Return the [X, Y] coordinate for the center point of the cell that contains the specified text.  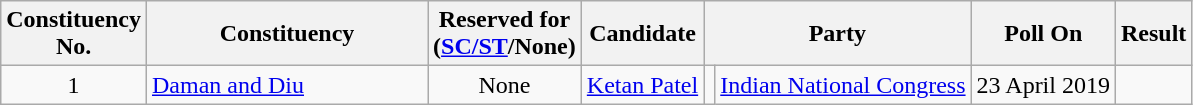
Daman and Diu [286, 85]
Indian National Congress [843, 85]
1 [74, 85]
Ketan Patel [642, 85]
None [505, 85]
Candidate [642, 34]
Result [1153, 34]
Reserved for(SC/ST/None) [505, 34]
Constituency No. [74, 34]
Poll On [1043, 34]
Constituency [286, 34]
Party [838, 34]
23 April 2019 [1043, 85]
